For the text-containing cell, return its midpoint in [X, Y] coordinate format. 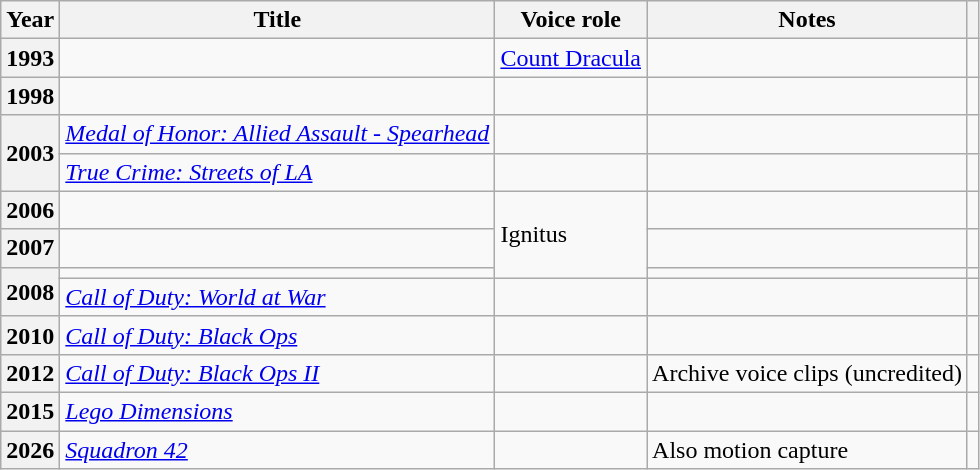
2010 [30, 335]
Ignitus [571, 234]
True Crime: Streets of LA [278, 172]
1993 [30, 58]
Call of Duty: Black Ops [278, 335]
2015 [30, 411]
2008 [30, 292]
Year [30, 20]
Also motion capture [808, 449]
Archive voice clips (uncredited) [808, 373]
2012 [30, 373]
2026 [30, 449]
Title [278, 20]
Count Dracula [571, 58]
2007 [30, 248]
2003 [30, 153]
Call of Duty: World at War [278, 297]
1998 [30, 96]
Lego Dimensions [278, 411]
Squadron 42 [278, 449]
Medal of Honor: Allied Assault - Spearhead [278, 134]
Voice role [571, 20]
2006 [30, 210]
Call of Duty: Black Ops II [278, 373]
Notes [808, 20]
